Output the (X, Y) coordinate of the center of the cell containing the given text.  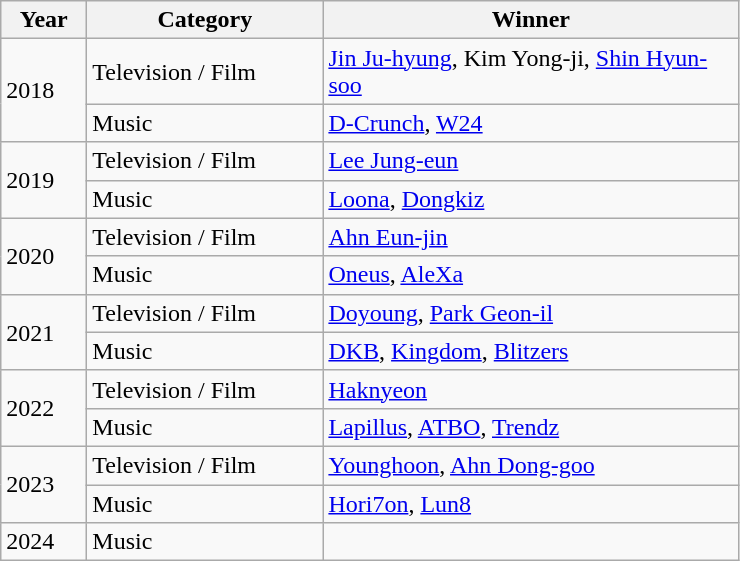
Category (205, 20)
Loona, Dongkiz (531, 199)
Oneus, AleXa (531, 275)
Younghoon, Ahn Dong-goo (531, 465)
Ahn Eun-jin (531, 237)
2020 (44, 256)
Lee Jung-eun (531, 161)
Lapillus, ATBO, Trendz (531, 427)
Haknyeon (531, 389)
Year (44, 20)
2021 (44, 332)
DKB, Kingdom, Blitzers (531, 351)
2019 (44, 180)
2018 (44, 90)
D-Crunch, W24 (531, 123)
Jin Ju-hyung, Kim Yong-ji, Shin Hyun-soo (531, 72)
2023 (44, 484)
Hori7on, Lun8 (531, 503)
2022 (44, 408)
Doyoung, Park Geon-il (531, 313)
2024 (44, 542)
Winner (531, 20)
